Return the (X, Y) coordinate for the center point of the cell that contains the specified text.  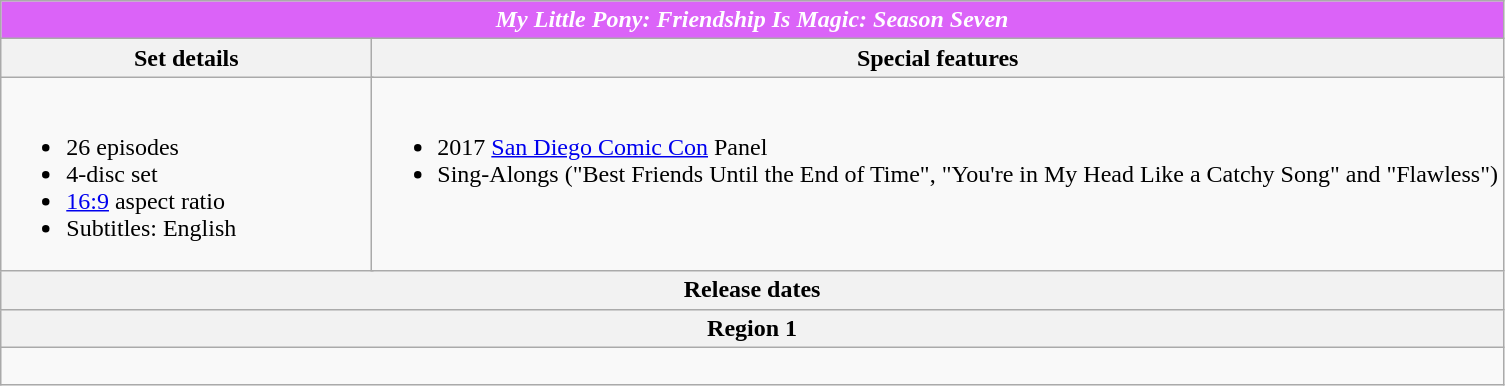
2017 San Diego Comic Con PanelSing-Alongs ("Best Friends Until the End of Time", "You're in My Head Like a Catchy Song" and "Flawless") (938, 174)
My Little Pony: Friendship Is Magic: Season Seven (752, 20)
Special features (938, 58)
26 episodes4-disc set16:9 aspect ratioSubtitles: English (186, 174)
Release dates (752, 290)
Region 1 (752, 328)
Set details (186, 58)
